Provide the [x, y] coordinate of the cell's center where the given text is located.  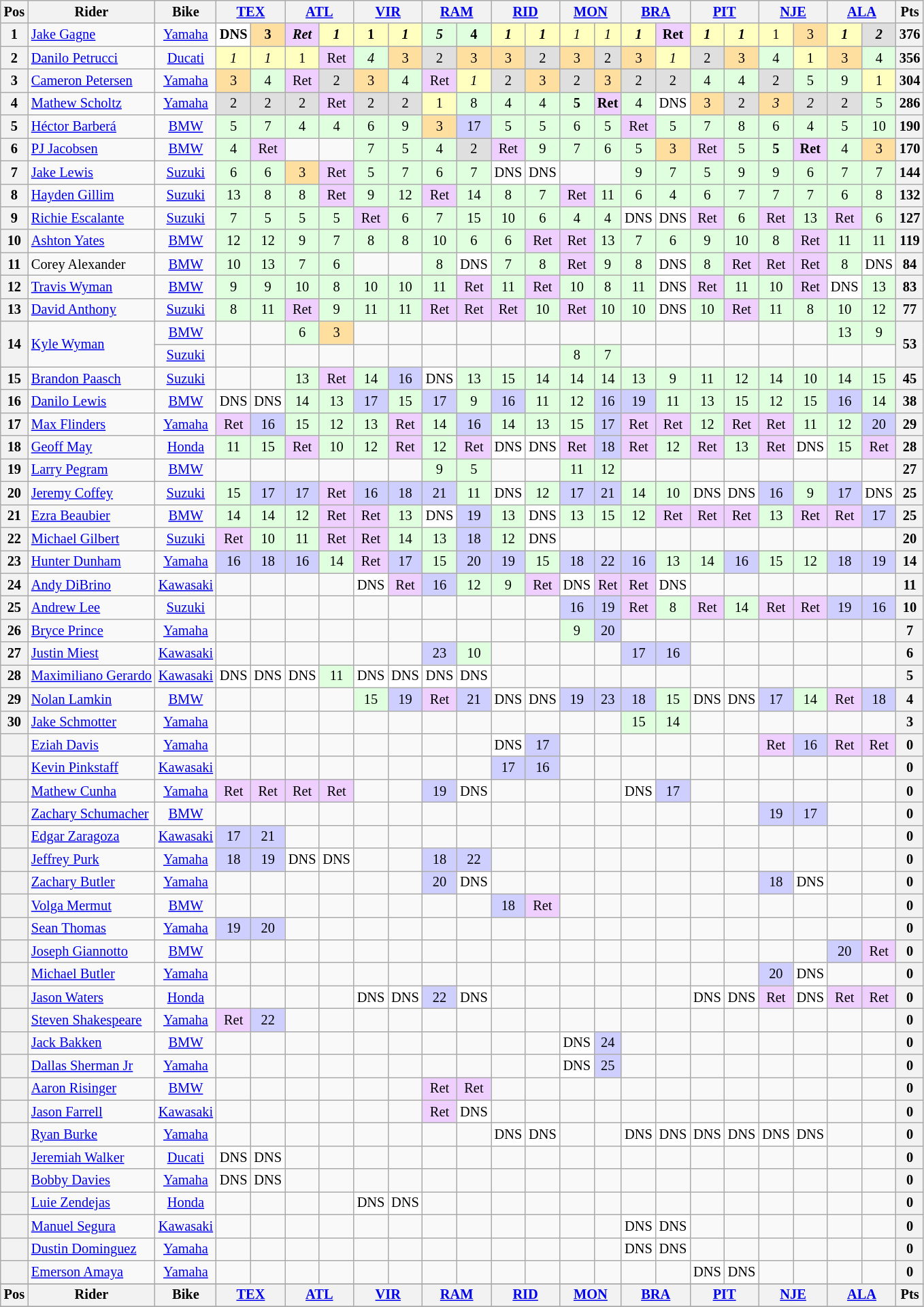
Larry Pegram [91, 470]
Bryce Prince [91, 630]
Andrew Lee [91, 607]
Andy DiBrino [91, 585]
Jake Lewis [91, 172]
286 [910, 103]
Jason Farrell [91, 1112]
26 [14, 630]
Dustin Dominguez [91, 1249]
Zachary Schumacher [91, 813]
77 [910, 310]
83 [910, 287]
Hayden Gillim [91, 195]
Bobby Davies [91, 1180]
53 [910, 344]
Danilo Petrucci [91, 58]
356 [910, 58]
Travis Wyman [91, 287]
119 [910, 241]
Ryan Burke [91, 1135]
Brandon Paasch [91, 378]
Sean Thomas [91, 929]
Max Flinders [91, 424]
132 [910, 195]
38 [910, 401]
Kevin Pinkstaff [91, 768]
Jake Gagne [91, 35]
Michael Butler [91, 974]
Cameron Petersen [91, 80]
Kyle Wyman [91, 344]
Aaron Risinger [91, 1088]
David Anthony [91, 310]
170 [910, 149]
45 [910, 378]
Richie Escalante [91, 218]
Jack Bakken [91, 1043]
Steven Shakespeare [91, 1020]
Jeremy Coffey [91, 493]
Volga Mermut [91, 905]
Mathew Scholtz [91, 103]
Geoff May [91, 447]
84 [910, 264]
Jeremiah Walker [91, 1157]
376 [910, 35]
Zachary Butler [91, 882]
Manuel Segura [91, 1226]
Jason Waters [91, 997]
Justin Miest [91, 653]
127 [910, 218]
Mathew Cunha [91, 791]
Ashton Yates [91, 241]
Maximiliano Gerardo [91, 676]
Héctor Barberá [91, 127]
190 [910, 127]
144 [910, 172]
Corey Alexander [91, 264]
Luie Zendejas [91, 1203]
Ezra Beaubier [91, 516]
30 [14, 722]
Joseph Giannotto [91, 951]
Nolan Lamkin [91, 699]
PJ Jacobsen [91, 149]
Edgar Zaragoza [91, 837]
Hunter Dunham [91, 562]
Dallas Sherman Jr [91, 1066]
Michael Gilbert [91, 538]
304 [910, 80]
Emerson Amaya [91, 1272]
Jeffrey Purk [91, 860]
Jake Schmotter [91, 722]
Eziah Davis [91, 745]
Danilo Lewis [91, 401]
